Capture the cell that displays the provided text and extract its [x, y] central coordinate. 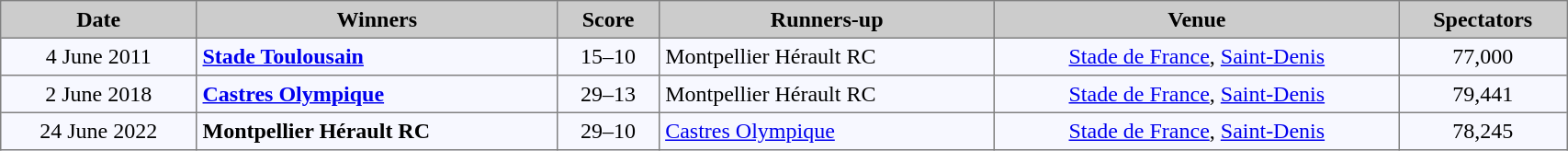
4 June 2011 [99, 56]
24 June 2022 [99, 131]
79,441 [1483, 94]
15–10 [608, 56]
29–10 [608, 131]
Score [608, 19]
78,245 [1483, 131]
Spectators [1483, 19]
Venue [1197, 19]
Date [99, 19]
29–13 [608, 94]
2 June 2018 [99, 94]
77,000 [1483, 56]
Runners-up [827, 19]
Winners [377, 19]
Stade Toulousain [377, 56]
